Determine the (X, Y) coordinate at the center of the cell enclosing the given text.  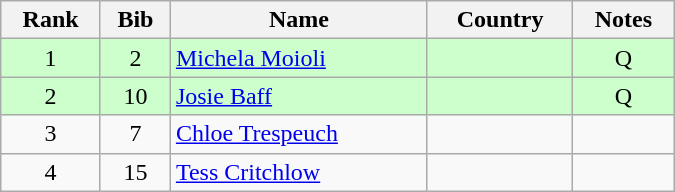
7 (135, 134)
15 (135, 172)
3 (51, 134)
Notes (624, 20)
Country (500, 20)
Michela Moioli (298, 58)
4 (51, 172)
Tess Critchlow (298, 172)
Bib (135, 20)
Chloe Trespeuch (298, 134)
10 (135, 96)
Name (298, 20)
1 (51, 58)
Josie Baff (298, 96)
Rank (51, 20)
